Find where the given text appears and provide that cell's center as (X, Y) coordinate. 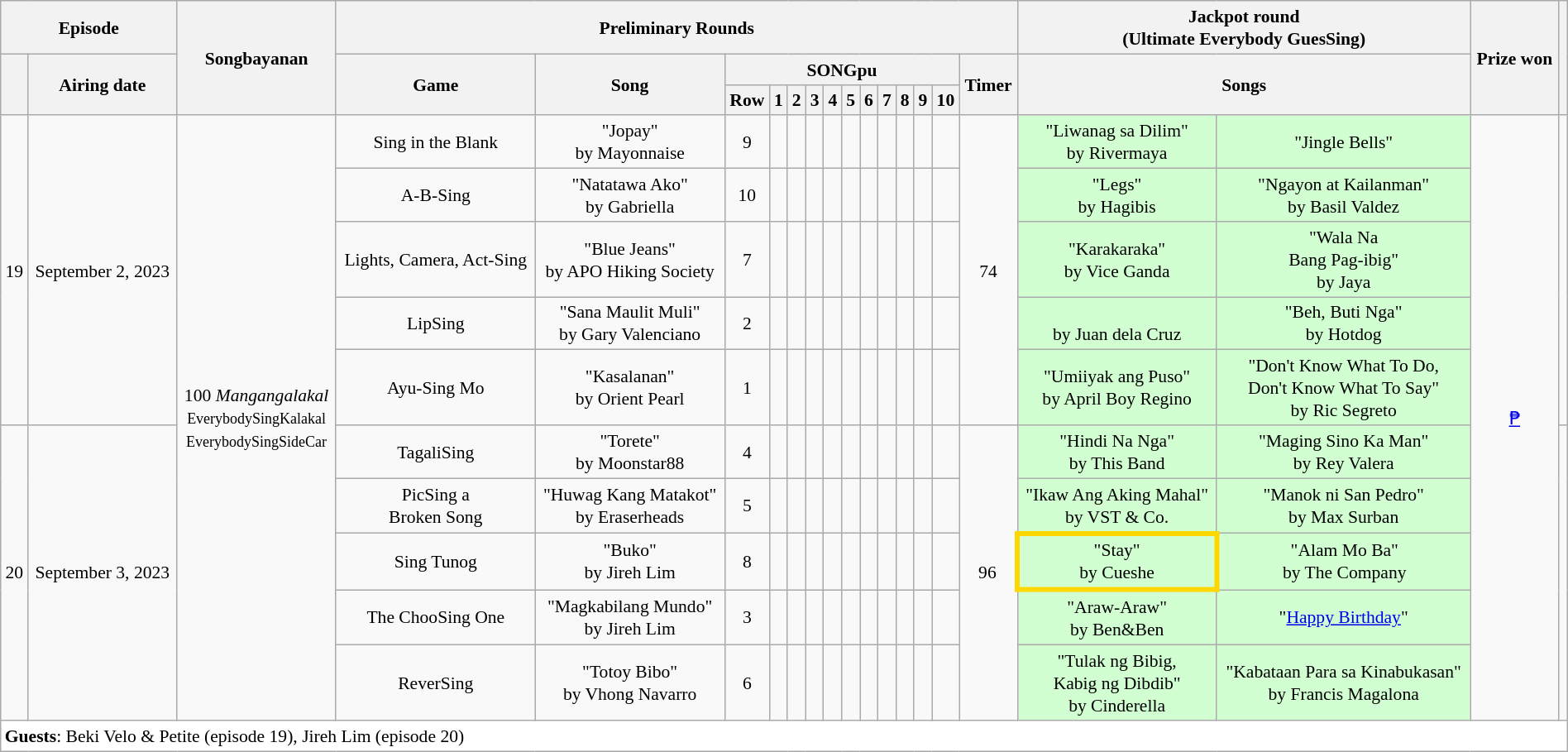
19 (15, 271)
"Tulak ng Bibig,Kabig ng Dibdib"by Cinderella (1116, 683)
"Legs"by Hagibis (1116, 195)
96 (988, 572)
"Maging Sino Ka Man"by Rey Valera (1343, 452)
PicSing aBroken Song (435, 505)
Songbayanan (256, 58)
"Manok ni San Pedro"by Max Surban (1343, 505)
20 (15, 572)
Sing in the Blank (435, 142)
September 2, 2023 (103, 271)
Prize won (1514, 58)
Lights, Camera, Act-Sing (435, 260)
Timer (988, 84)
"Stay"by Cueshe (1116, 563)
100 MangangalakalEverybodySingKalakalEverybodySingSideCar (256, 419)
"Karakaraka"by Vice Ganda (1116, 260)
"Totoy Bibo"by Vhong Navarro (630, 683)
ReverSing (435, 683)
Ayu-Sing Mo (435, 387)
"Huwag Kang Matakot"by Eraserheads (630, 505)
"Jingle Bells" (1343, 142)
Jackpot round(Ultimate Everybody GuesSing) (1244, 27)
Game (435, 84)
"Ikaw Ang Aking Mahal"by VST & Co. (1116, 505)
"Blue Jeans"by APO Hiking Society (630, 260)
"Don't Know What To Do,Don't Know What To Say"by Ric Segreto (1343, 387)
"Ngayon at Kailanman"by Basil Valdez (1343, 195)
A-B-Sing (435, 195)
"Beh, Buti Nga"by Hotdog (1343, 323)
74 (988, 271)
"Magkabilang Mundo"by Jireh Lim (630, 617)
TagaliSing (435, 452)
₱ (1514, 419)
LipSing (435, 323)
Guests: Beki Velo & Petite (episode 19), Jireh Lim (episode 20) (784, 736)
"Araw-Araw"by Ben&Ben (1116, 617)
"Wala NaBang Pag-ibig"by Jaya (1343, 260)
"Alam Mo Ba"by The Company (1343, 563)
The ChooSing One (435, 617)
"Liwanag sa Dilim"by Rivermaya (1116, 142)
"Kasalanan"by Orient Pearl (630, 387)
Sing Tunog (435, 563)
"Kabataan Para sa Kinabukasan"by Francis Magalona (1343, 683)
"Natatawa Ako"by Gabriella (630, 195)
Airing date (103, 84)
"Torete"by Moonstar88 (630, 452)
SONGpu (842, 69)
"Buko"by Jireh Lim (630, 563)
Preliminary Rounds (676, 27)
"Jopay"by Mayonnaise (630, 142)
September 3, 2023 (103, 572)
Episode (89, 27)
"Umiiyak ang Puso"by April Boy Regino (1116, 387)
Row (747, 99)
Songs (1244, 84)
"Hindi Na Nga"by This Band (1116, 452)
"Sana Maulit Muli"by Gary Valenciano (630, 323)
Song (630, 84)
"Happy Birthday" (1343, 617)
by Juan dela Cruz (1116, 323)
